Identify which cell holds the provided text, then report its [X, Y] central coordinate. 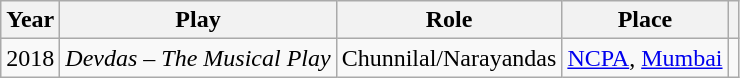
Year [30, 20]
Play [198, 20]
Role [449, 20]
2018 [30, 58]
Place [645, 20]
NCPA, Mumbai [645, 58]
Chunnilal/Narayandas [449, 58]
Devdas – The Musical Play [198, 58]
